From the cell containing the given text, extract its center point as (X, Y) coordinate. 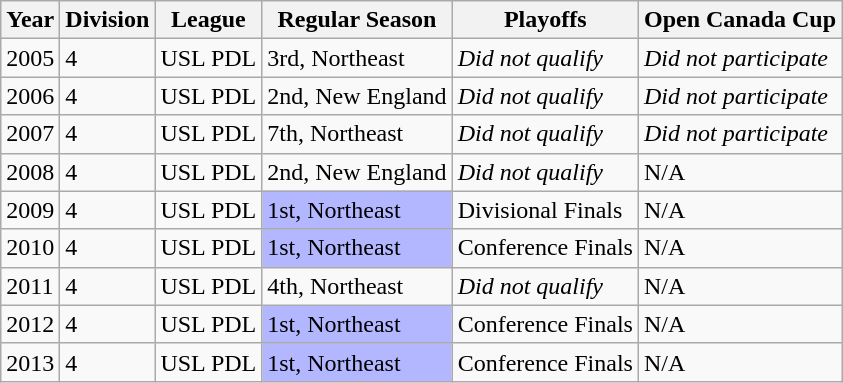
2011 (30, 286)
Open Canada Cup (740, 20)
2006 (30, 96)
League (208, 20)
Divisional Finals (545, 210)
Regular Season (357, 20)
2008 (30, 172)
Division (108, 20)
2010 (30, 248)
7th, Northeast (357, 134)
2012 (30, 324)
Year (30, 20)
4th, Northeast (357, 286)
2007 (30, 134)
2009 (30, 210)
3rd, Northeast (357, 58)
Playoffs (545, 20)
2013 (30, 362)
2005 (30, 58)
